Locate the cell with the specified text and output its (X, Y) center coordinate. 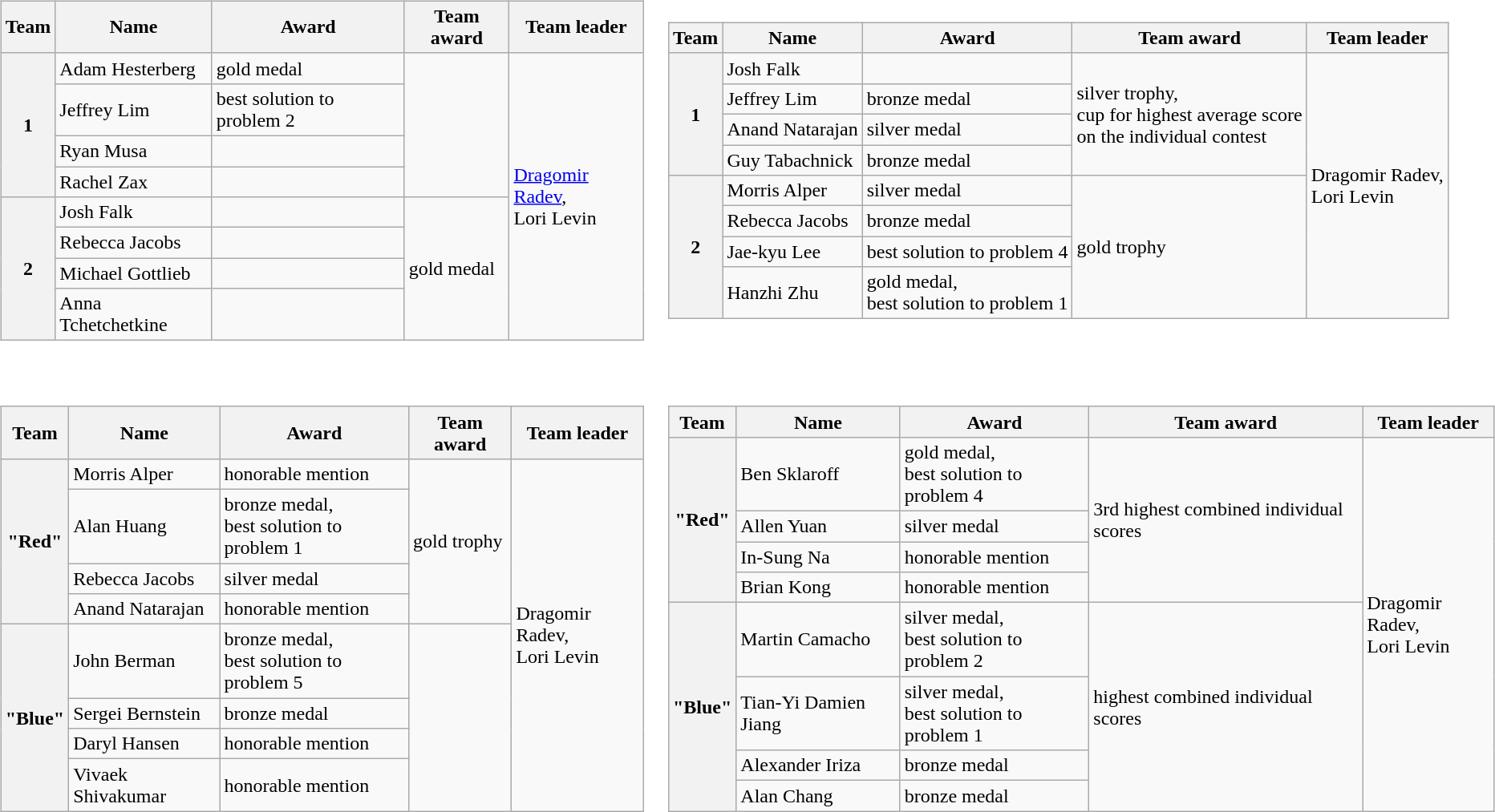
Tian-Yi Damien Jiang (818, 713)
Alan Chang (818, 796)
Alan Huang (144, 526)
silver medal,best solution to problem 1 (995, 713)
Vivaek Shivakumar (144, 786)
Anna Tchetchetkine (133, 314)
Brian Kong (818, 588)
Ben Sklaroff (818, 474)
gold medal,best solution to problem 1 (967, 293)
Alexander Iriza (818, 766)
silver trophy,cup for highest average scoreon the individual contest (1189, 114)
highest combined individual scores (1226, 707)
Rachel Zax (133, 182)
Ryan Musa (133, 151)
best solution to problem 4 (967, 252)
Hanzhi Zhu (792, 293)
best solution to problem 2 (308, 109)
3rd highest combined individual scores (1226, 519)
Guy Tabachnick (792, 160)
Michael Gottlieb (133, 273)
Daryl Hansen (144, 744)
John Berman (144, 661)
bronze medal,best solution to problem 5 (314, 661)
Sergei Bernstein (144, 713)
gold medal,best solution to problem 4 (995, 474)
Jae-kyu Lee (792, 252)
Allen Yuan (818, 526)
silver medal,best solution to problem 2 (995, 640)
Adam Hesterberg (133, 68)
Martin Camacho (818, 640)
In-Sung Na (818, 557)
bronze medal,best solution to problem 1 (314, 526)
